Return [X, Y] of the center of cell containing provided text 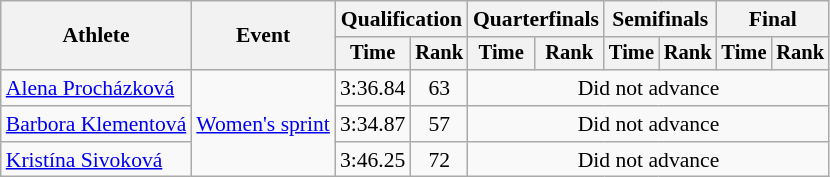
Athlete [96, 36]
Event [263, 36]
Semifinals [660, 19]
Qualification [402, 19]
Barbora Klementová [96, 124]
Final [773, 19]
Women's sprint [263, 124]
3:36.84 [372, 88]
Quarterfinals [536, 19]
63 [439, 88]
57 [439, 124]
Alena Procházková [96, 88]
3:34.87 [372, 124]
